Provide the (X, Y) coordinate of the cell's center where the given text is located.  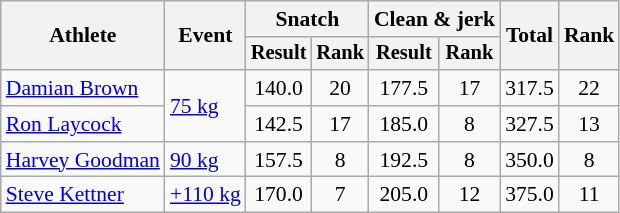
Steve Kettner (83, 195)
12 (470, 195)
Ron Laycock (83, 124)
157.5 (279, 160)
192.5 (404, 160)
Snatch (308, 19)
22 (590, 88)
11 (590, 195)
140.0 (279, 88)
Event (206, 36)
+110 kg (206, 195)
177.5 (404, 88)
170.0 (279, 195)
90 kg (206, 160)
7 (340, 195)
75 kg (206, 106)
Clean & jerk (434, 19)
Athlete (83, 36)
317.5 (530, 88)
142.5 (279, 124)
350.0 (530, 160)
Harvey Goodman (83, 160)
13 (590, 124)
205.0 (404, 195)
20 (340, 88)
Damian Brown (83, 88)
375.0 (530, 195)
Total (530, 36)
185.0 (404, 124)
327.5 (530, 124)
